From the cell containing the given text, extract its center point as [X, Y] coordinate. 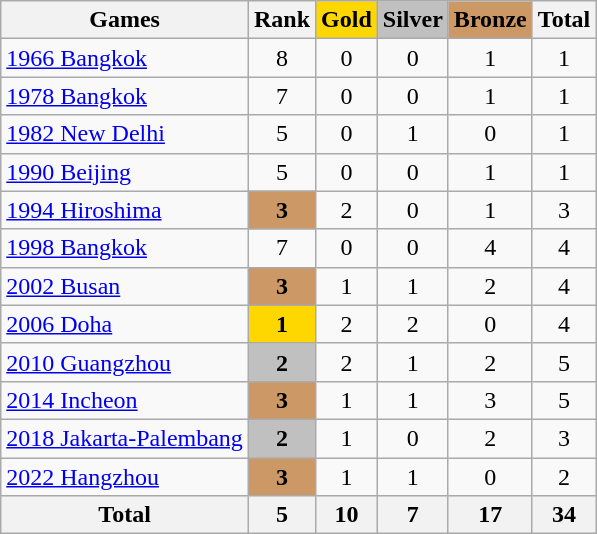
2022 Hangzhou [125, 477]
Games [125, 20]
1998 Bangkok [125, 248]
2006 Doha [125, 324]
Bronze [490, 20]
2014 Incheon [125, 400]
17 [490, 515]
2002 Busan [125, 286]
10 [347, 515]
1990 Beijing [125, 172]
Silver [412, 20]
1982 New Delhi [125, 134]
Rank [282, 20]
1978 Bangkok [125, 96]
34 [564, 515]
2010 Guangzhou [125, 362]
Gold [347, 20]
2018 Jakarta-Palembang [125, 438]
8 [282, 58]
1994 Hiroshima [125, 210]
1966 Bangkok [125, 58]
